Output the (x, y) coordinate of the center of the cell containing the given text.  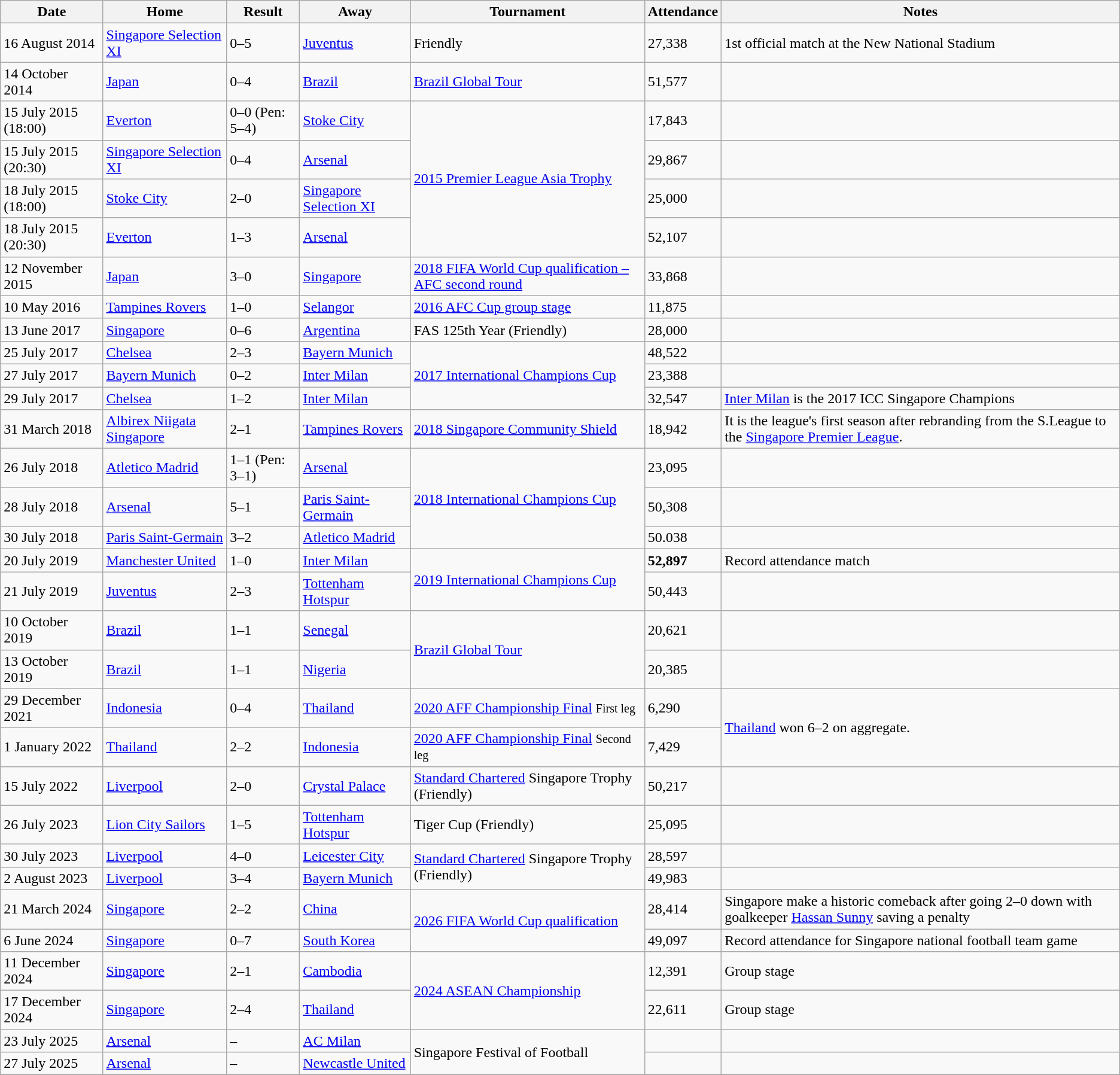
0–5 (263, 43)
Argentina (355, 330)
2019 International Champions Cup (528, 580)
Friendly (528, 43)
1–1 (Pen: 3–1) (263, 468)
It is the league's first season after rebranding from the S.League to the Singapore Premier League. (921, 430)
17,843 (683, 121)
48,522 (683, 352)
1–2 (263, 398)
2018 International Champions Cup (528, 499)
2–4 (263, 1010)
0–6 (263, 330)
31 March 2018 (51, 430)
2016 AFC Cup group stage (528, 307)
18 July 2015 (18:00) (51, 199)
Senegal (355, 631)
3–4 (263, 878)
51,577 (683, 81)
21 July 2019 (51, 591)
Record attendance match (921, 561)
49,983 (683, 878)
Singapore Festival of Football (528, 1052)
0–7 (263, 940)
14 October 2014 (51, 81)
18 July 2015 (20:30) (51, 237)
52,107 (683, 237)
Newcastle United (355, 1064)
23 July 2025 (51, 1041)
23,095 (683, 468)
26 July 2023 (51, 824)
Tiger Cup (Friendly) (528, 824)
Home (165, 12)
15 July 2015 (18:00) (51, 121)
20 July 2019 (51, 561)
27 July 2025 (51, 1064)
23,388 (683, 375)
2020 AFF Championship Final First leg (528, 708)
Selangor (355, 307)
33,868 (683, 276)
30 July 2023 (51, 855)
13 October 2019 (51, 669)
12 November 2015 (51, 276)
6 June 2024 (51, 940)
1st official match at the New National Stadium (921, 43)
Crystal Palace (355, 786)
15 July 2015 (20:30) (51, 159)
26 July 2018 (51, 468)
3–2 (263, 538)
28,000 (683, 330)
4–0 (263, 855)
Notes (921, 12)
2026 FIFA World Cup qualification (528, 920)
10 October 2019 (51, 631)
1–5 (263, 824)
6,290 (683, 708)
25,095 (683, 824)
2017 International Champions Cup (528, 375)
3–0 (263, 276)
2018 Singapore Community Shield (528, 430)
Thailand won 6–2 on aggregate. (921, 727)
Lion City Sailors (165, 824)
50.038 (683, 538)
11 December 2024 (51, 972)
29 July 2017 (51, 398)
50,308 (683, 507)
29 December 2021 (51, 708)
Nigeria (355, 669)
27 July 2017 (51, 375)
18,942 (683, 430)
21 March 2024 (51, 909)
25,000 (683, 199)
Manchester United (165, 561)
AC Milan (355, 1041)
32,547 (683, 398)
2024 ASEAN Championship (528, 991)
25 July 2017 (51, 352)
22,611 (683, 1010)
13 June 2017 (51, 330)
Tournament (528, 12)
28,597 (683, 855)
Record attendance for Singapore national football team game (921, 940)
28,414 (683, 909)
30 July 2018 (51, 538)
11,875 (683, 307)
49,097 (683, 940)
20,385 (683, 669)
29,867 (683, 159)
0–2 (263, 375)
2020 AFF Championship Final Second leg (528, 747)
5–1 (263, 507)
12,391 (683, 972)
50,443 (683, 591)
17 December 2024 (51, 1010)
Result (263, 12)
South Korea (355, 940)
Attendance (683, 12)
Inter Milan is the 2017 ICC Singapore Champions (921, 398)
FAS 125th Year (Friendly) (528, 330)
1–3 (263, 237)
50,217 (683, 786)
China (355, 909)
2 August 2023 (51, 878)
Albirex Niigata Singapore (165, 430)
15 July 2022 (51, 786)
2018 FIFA World Cup qualification – AFC second round (528, 276)
27,338 (683, 43)
52,897 (683, 561)
Leicester City (355, 855)
Away (355, 12)
16 August 2014 (51, 43)
Date (51, 12)
20,621 (683, 631)
1 January 2022 (51, 747)
7,429 (683, 747)
0–0 (Pen: 5–4) (263, 121)
2015 Premier League Asia Trophy (528, 179)
Singapore make a historic comeback after going 2–0 down with goalkeeper Hassan Sunny saving a penalty (921, 909)
10 May 2016 (51, 307)
Cambodia (355, 972)
28 July 2018 (51, 507)
